Locate the cell with the specified text and output its (x, y) center coordinate. 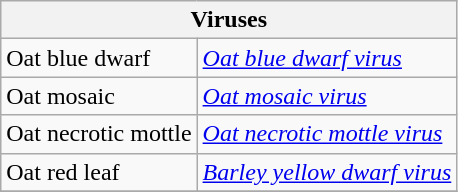
Viruses (229, 20)
Oat red leaf (99, 172)
Oat mosaic (99, 96)
Oat necrotic mottle virus (327, 134)
Oat blue dwarf (99, 58)
Oat mosaic virus (327, 96)
Oat blue dwarf virus (327, 58)
Oat necrotic mottle (99, 134)
Barley yellow dwarf virus (327, 172)
